Return the (x, y) coordinate for the center point of the cell that contains the specified text.  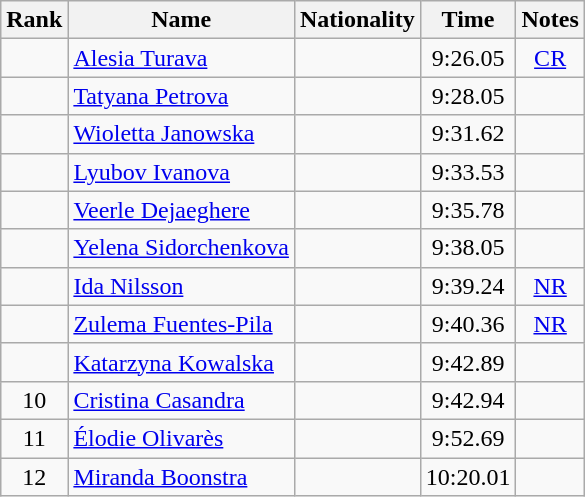
9:35.78 (468, 210)
CR (550, 58)
9:31.62 (468, 134)
Cristina Casandra (182, 400)
Rank (34, 20)
Time (468, 20)
Zulema Fuentes-Pila (182, 324)
Miranda Boonstra (182, 477)
9:38.05 (468, 248)
11 (34, 438)
9:28.05 (468, 96)
Notes (550, 20)
10:20.01 (468, 477)
Katarzyna Kowalska (182, 362)
9:42.89 (468, 362)
Nationality (357, 20)
12 (34, 477)
Wioletta Janowska (182, 134)
Lyubov Ivanova (182, 172)
9:42.94 (468, 400)
9:40.36 (468, 324)
9:52.69 (468, 438)
10 (34, 400)
Élodie Olivarès (182, 438)
9:26.05 (468, 58)
9:39.24 (468, 286)
Veerle Dejaeghere (182, 210)
Yelena Sidorchenkova (182, 248)
Tatyana Petrova (182, 96)
Ida Nilsson (182, 286)
Name (182, 20)
Alesia Turava (182, 58)
9:33.53 (468, 172)
